Detect which cell encompasses the target text, then output its (X, Y) center coordinate. 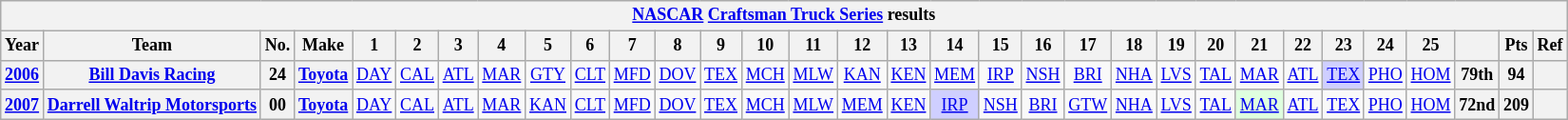
8 (678, 46)
9 (721, 46)
3 (458, 46)
4 (502, 46)
6 (589, 46)
2006 (23, 74)
79th (1477, 74)
22 (1303, 46)
GTW (1088, 105)
Year (23, 46)
72nd (1477, 105)
2 (418, 46)
25 (1431, 46)
15 (1000, 46)
5 (548, 46)
13 (908, 46)
GTY (548, 74)
1 (374, 46)
Team (152, 46)
94 (1517, 74)
20 (1215, 46)
14 (955, 46)
18 (1135, 46)
16 (1043, 46)
17 (1088, 46)
Pts (1517, 46)
12 (862, 46)
2007 (23, 105)
10 (765, 46)
Ref (1550, 46)
Darrell Waltrip Motorsports (152, 105)
11 (813, 46)
Make (323, 46)
21 (1259, 46)
NASCAR Craftsman Truck Series results (784, 15)
209 (1517, 105)
7 (632, 46)
19 (1176, 46)
Bill Davis Racing (152, 74)
00 (277, 105)
No. (277, 46)
23 (1344, 46)
